Find where the given text appears and provide that cell's center as [X, Y] coordinate. 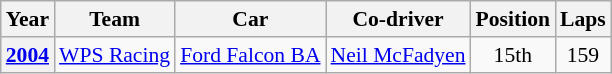
2004 [28, 55]
Team [114, 19]
159 [583, 55]
Car [250, 19]
Year [28, 19]
Co-driver [398, 19]
Ford Falcon BA [250, 55]
Position [513, 19]
Neil McFadyen [398, 55]
15th [513, 55]
WPS Racing [114, 55]
Laps [583, 19]
